Return [x, y] of the center of cell containing provided text 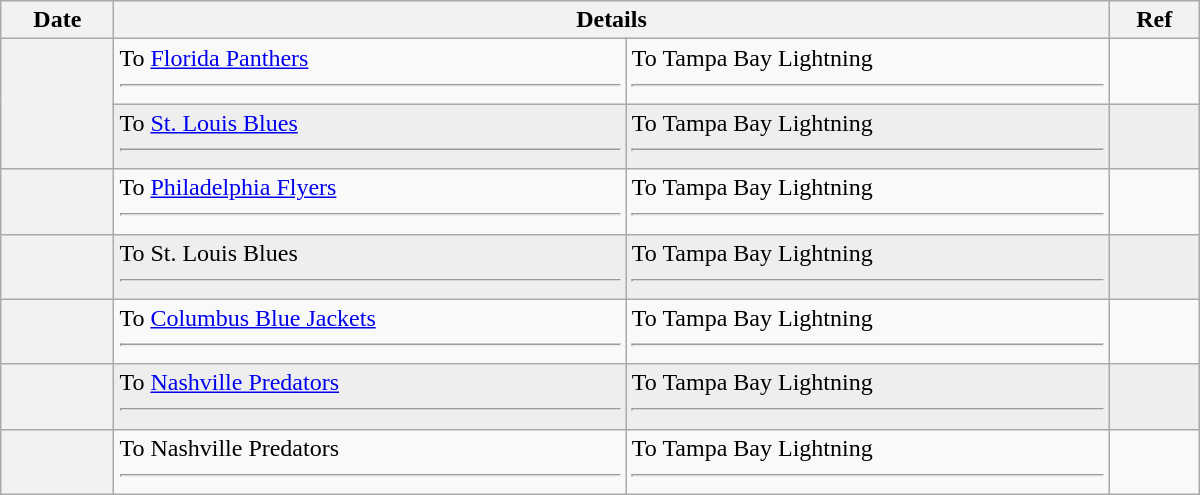
Ref [1154, 20]
To Florida Panthers [370, 72]
To Columbus Blue Jackets [370, 332]
Details [612, 20]
To Philadelphia Flyers [370, 202]
Date [58, 20]
